Find where the given text appears and provide that cell's center as (x, y) coordinate. 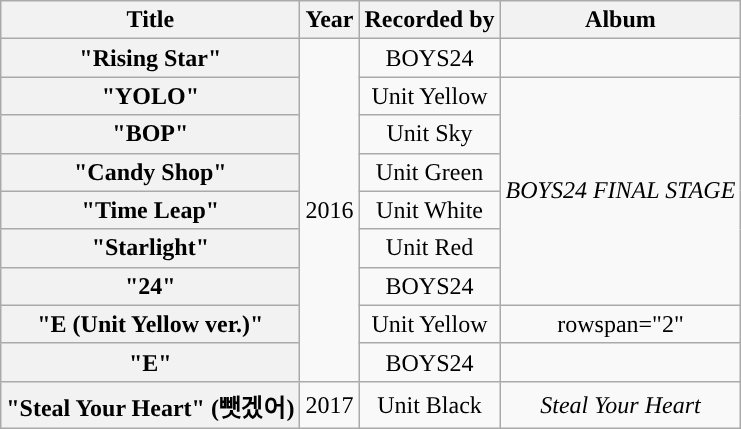
2016 (330, 210)
Album (620, 20)
"YOLO" (150, 96)
"Steal Your Heart" (뺏겠어) (150, 404)
rowspan="2" (620, 324)
Unit Sky (430, 134)
"Time Leap" (150, 210)
"Candy Shop" (150, 172)
Unit Red (430, 248)
2017 (330, 404)
"BOP" (150, 134)
Title (150, 20)
Steal Your Heart (620, 404)
"E" (150, 362)
Year (330, 20)
"Rising Star" (150, 58)
Unit Green (430, 172)
"24" (150, 286)
BOYS24 FINAL STAGE (620, 191)
Unit White (430, 210)
Recorded by (430, 20)
Unit Black (430, 404)
"Starlight" (150, 248)
"E (Unit Yellow ver.)" (150, 324)
